Determine the (X, Y) coordinate at the center of the cell enclosing the given text.  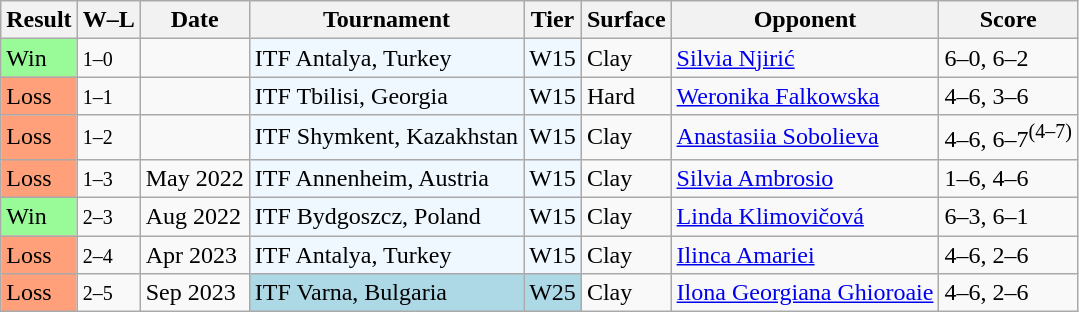
Opponent (805, 20)
ITF Varna, Bulgaria (386, 293)
Tournament (386, 20)
1–0 (108, 58)
2–3 (108, 217)
W–L (108, 20)
Date (194, 20)
Aug 2022 (194, 217)
1–1 (108, 96)
Result (39, 20)
Ilona Georgiana Ghioroaie (805, 293)
2–5 (108, 293)
W25 (553, 293)
Hard (626, 96)
Apr 2023 (194, 255)
6–3, 6–1 (1008, 217)
1–3 (108, 178)
May 2022 (194, 178)
2–4 (108, 255)
1–6, 4–6 (1008, 178)
Linda Klimovičová (805, 217)
Silvia Njirić (805, 58)
4–6, 6–7(4–7) (1008, 138)
Surface (626, 20)
ITF Annenheim, Austria (386, 178)
Score (1008, 20)
Weronika Falkowska (805, 96)
Anastasiia Sobolieva (805, 138)
1–2 (108, 138)
4–6, 3–6 (1008, 96)
ITF Shymkent, Kazakhstan (386, 138)
Tier (553, 20)
Ilinca Amariei (805, 255)
Sep 2023 (194, 293)
Silvia Ambrosio (805, 178)
ITF Tbilisi, Georgia (386, 96)
6–0, 6–2 (1008, 58)
ITF Bydgoszcz, Poland (386, 217)
